Scan for the cell matching the given text and deliver its (X, Y) coordinate at center. 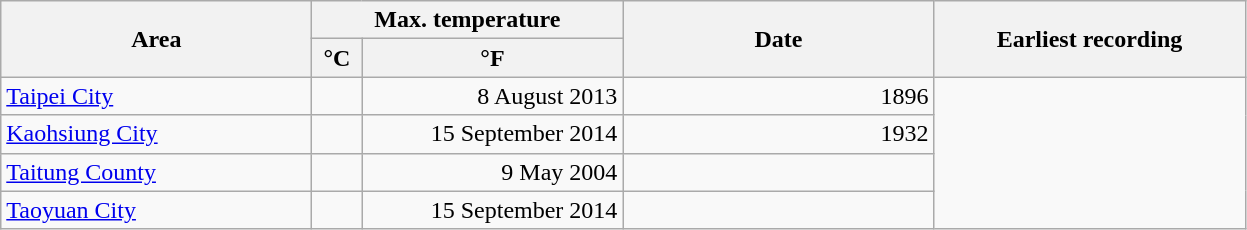
°F (492, 58)
Kaohsiung City (156, 134)
8 August 2013 (492, 96)
Taipei City (156, 96)
1896 (778, 96)
Area (156, 39)
Taoyuan City (156, 210)
°C (337, 58)
Earliest recording (1090, 39)
Max. temperature (468, 20)
Date (778, 39)
1932 (778, 134)
9 May 2004 (492, 172)
Taitung County (156, 172)
